Scan for the cell matching the given text and deliver its [X, Y] coordinate at center. 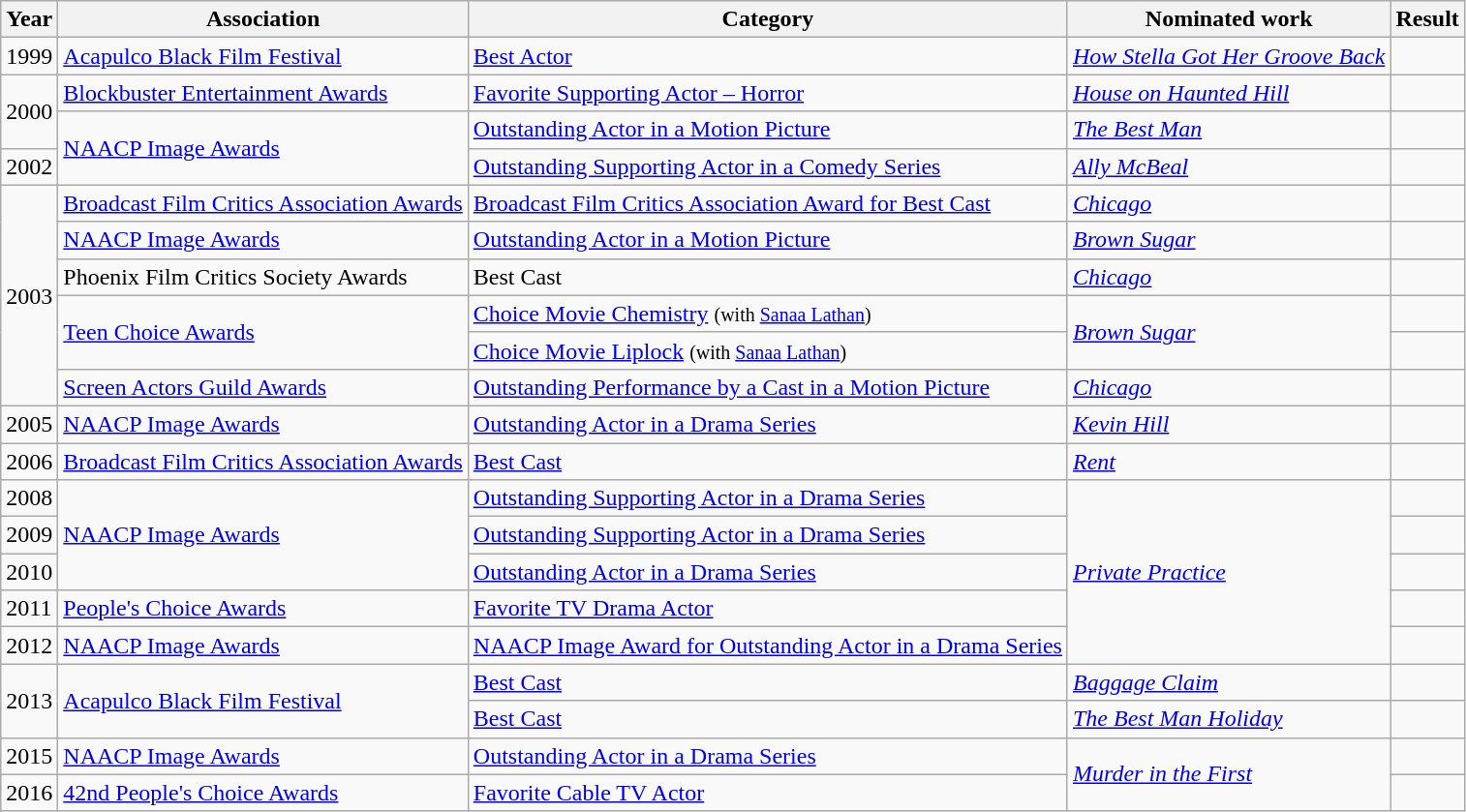
2005 [29, 424]
Association [263, 19]
Outstanding Supporting Actor in a Comedy Series [767, 166]
2003 [29, 295]
How Stella Got Her Groove Back [1228, 56]
Rent [1228, 462]
Private Practice [1228, 572]
Category [767, 19]
Year [29, 19]
Blockbuster Entertainment Awards [263, 93]
The Best Man [1228, 130]
Phoenix Film Critics Society Awards [263, 277]
House on Haunted Hill [1228, 93]
Murder in the First [1228, 774]
2002 [29, 166]
2008 [29, 498]
Outstanding Performance by a Cast in a Motion Picture [767, 387]
42nd People's Choice Awards [263, 793]
2006 [29, 462]
NAACP Image Award for Outstanding Actor in a Drama Series [767, 646]
The Best Man Holiday [1228, 719]
Favorite TV Drama Actor [767, 609]
2013 [29, 701]
Result [1427, 19]
Best Actor [767, 56]
Nominated work [1228, 19]
People's Choice Awards [263, 609]
2015 [29, 756]
1999 [29, 56]
2016 [29, 793]
Ally McBeal [1228, 166]
Broadcast Film Critics Association Award for Best Cast [767, 203]
Screen Actors Guild Awards [263, 387]
Choice Movie Liplock (with Sanaa Lathan) [767, 350]
Baggage Claim [1228, 682]
2009 [29, 535]
Choice Movie Chemistry (with Sanaa Lathan) [767, 314]
2000 [29, 111]
2011 [29, 609]
2012 [29, 646]
2010 [29, 572]
Favorite Supporting Actor – Horror [767, 93]
Kevin Hill [1228, 424]
Favorite Cable TV Actor [767, 793]
Teen Choice Awards [263, 332]
